Detect which cell encompasses the target text, then output its [x, y] center coordinate. 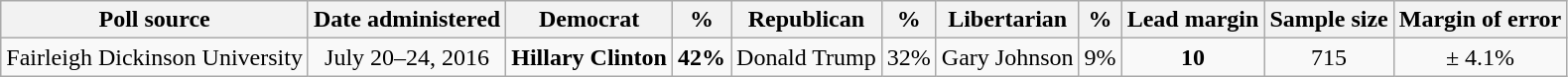
Hillary Clinton [589, 57]
42% [701, 57]
Democrat [589, 20]
Libertarian [1007, 20]
32% [909, 57]
Date administered [407, 20]
9% [1100, 57]
Republican [807, 20]
10 [1193, 57]
Sample size [1329, 20]
± 4.1% [1481, 57]
715 [1329, 57]
Donald Trump [807, 57]
Gary Johnson [1007, 57]
Fairleigh Dickinson University [155, 57]
Lead margin [1193, 20]
Poll source [155, 20]
July 20–24, 2016 [407, 57]
Margin of error [1481, 20]
